Locate the cell with the specified text and output its (x, y) center coordinate. 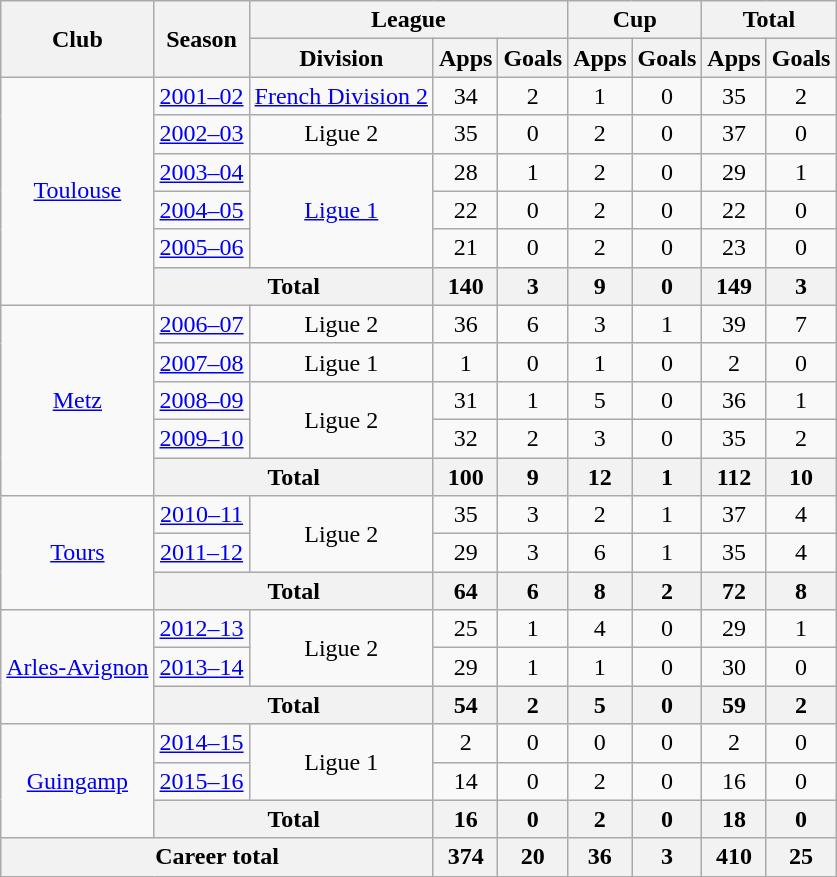
18 (734, 819)
21 (465, 248)
112 (734, 477)
French Division 2 (341, 96)
Guingamp (78, 781)
140 (465, 286)
100 (465, 477)
23 (734, 248)
2003–04 (202, 172)
Arles-Avignon (78, 667)
410 (734, 857)
374 (465, 857)
10 (801, 477)
2001–02 (202, 96)
Toulouse (78, 191)
14 (465, 781)
32 (465, 438)
2009–10 (202, 438)
2011–12 (202, 553)
Metz (78, 400)
34 (465, 96)
2006–07 (202, 324)
Season (202, 39)
20 (533, 857)
64 (465, 591)
39 (734, 324)
2004–05 (202, 210)
Career total (218, 857)
2002–03 (202, 134)
12 (600, 477)
2012–13 (202, 629)
2005–06 (202, 248)
30 (734, 667)
2015–16 (202, 781)
72 (734, 591)
28 (465, 172)
149 (734, 286)
2008–09 (202, 400)
Division (341, 58)
Club (78, 39)
2014–15 (202, 743)
Tours (78, 553)
2007–08 (202, 362)
League (408, 20)
31 (465, 400)
Cup (635, 20)
2013–14 (202, 667)
59 (734, 705)
54 (465, 705)
2010–11 (202, 515)
7 (801, 324)
